Return the (X, Y) coordinate for the center point of the cell that contains the specified text.  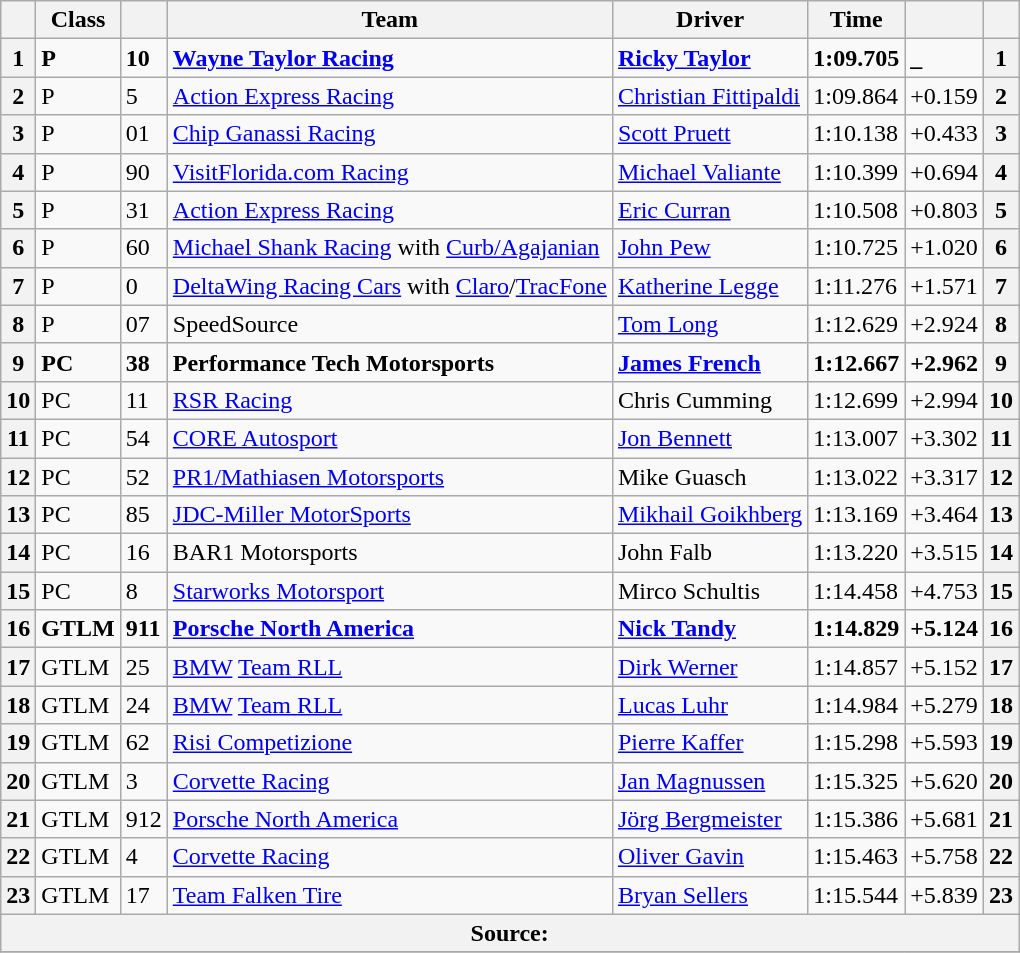
JDC-Miller MotorSports (390, 515)
+1.571 (944, 286)
1:15.463 (856, 857)
+3.302 (944, 438)
Lucas Luhr (710, 705)
James French (710, 362)
Nick Tandy (710, 629)
Jon Bennett (710, 438)
+5.681 (944, 819)
Chris Cumming (710, 400)
+5.124 (944, 629)
1:09.705 (856, 58)
31 (144, 210)
1:12.629 (856, 324)
+1.020 (944, 248)
PR1/Mathiasen Motorsports (390, 477)
+0.433 (944, 134)
+2.994 (944, 400)
+3.317 (944, 477)
John Falb (710, 553)
1:09.864 (856, 96)
+2.924 (944, 324)
Driver (710, 20)
52 (144, 477)
24 (144, 705)
Starworks Motorsport (390, 591)
+5.758 (944, 857)
SpeedSource (390, 324)
1:10.138 (856, 134)
Mirco Schultis (710, 591)
1:10.508 (856, 210)
+5.593 (944, 743)
1:12.699 (856, 400)
62 (144, 743)
Risi Competizione (390, 743)
1:14.984 (856, 705)
1:15.386 (856, 819)
BAR1 Motorsports (390, 553)
38 (144, 362)
+5.152 (944, 667)
+3.515 (944, 553)
+5.620 (944, 781)
25 (144, 667)
+5.279 (944, 705)
60 (144, 248)
1:13.220 (856, 553)
1:15.544 (856, 895)
0 (144, 286)
1:15.325 (856, 781)
Tom Long (710, 324)
Performance Tech Motorsports (390, 362)
Jan Magnussen (710, 781)
1:14.458 (856, 591)
1:10.399 (856, 172)
1:13.169 (856, 515)
1:13.022 (856, 477)
85 (144, 515)
Katherine Legge (710, 286)
Michael Shank Racing with Curb/Agajanian (390, 248)
1:12.667 (856, 362)
RSR Racing (390, 400)
Time (856, 20)
Jörg Bergmeister (710, 819)
1:14.857 (856, 667)
+5.839 (944, 895)
07 (144, 324)
+4.753 (944, 591)
Christian Fittipaldi (710, 96)
Pierre Kaffer (710, 743)
+2.962 (944, 362)
Michael Valiante (710, 172)
Mikhail Goikhberg (710, 515)
Mike Guasch (710, 477)
1:14.829 (856, 629)
1:15.298 (856, 743)
John Pew (710, 248)
Chip Ganassi Racing (390, 134)
Eric Curran (710, 210)
911 (144, 629)
1:10.725 (856, 248)
Bryan Sellers (710, 895)
912 (144, 819)
+0.803 (944, 210)
DeltaWing Racing Cars with Claro/TracFone (390, 286)
1:11.276 (856, 286)
54 (144, 438)
90 (144, 172)
CORE Autosport (390, 438)
Class (78, 20)
_ (944, 58)
1:13.007 (856, 438)
Wayne Taylor Racing (390, 58)
Dirk Werner (710, 667)
Ricky Taylor (710, 58)
+0.694 (944, 172)
Oliver Gavin (710, 857)
VisitFlorida.com Racing (390, 172)
+3.464 (944, 515)
01 (144, 134)
Team (390, 20)
Source: (510, 933)
Team Falken Tire (390, 895)
+0.159 (944, 96)
Scott Pruett (710, 134)
